Provide the (X, Y) coordinate of the cell's center where the given text is located.  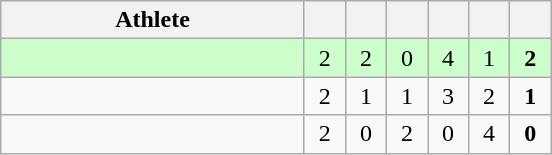
Athlete (153, 20)
3 (448, 96)
